For the text-containing cell, return its midpoint in [x, y] coordinate format. 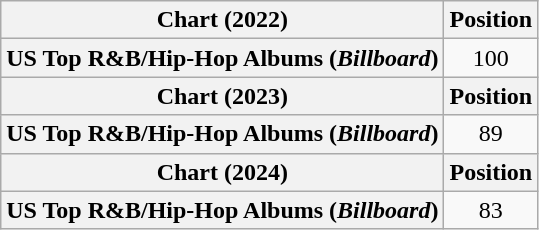
Chart (2024) [222, 172]
89 [491, 134]
100 [491, 58]
83 [491, 210]
Chart (2022) [222, 20]
Chart (2023) [222, 96]
